From the cell containing the given text, extract its center point as (X, Y) coordinate. 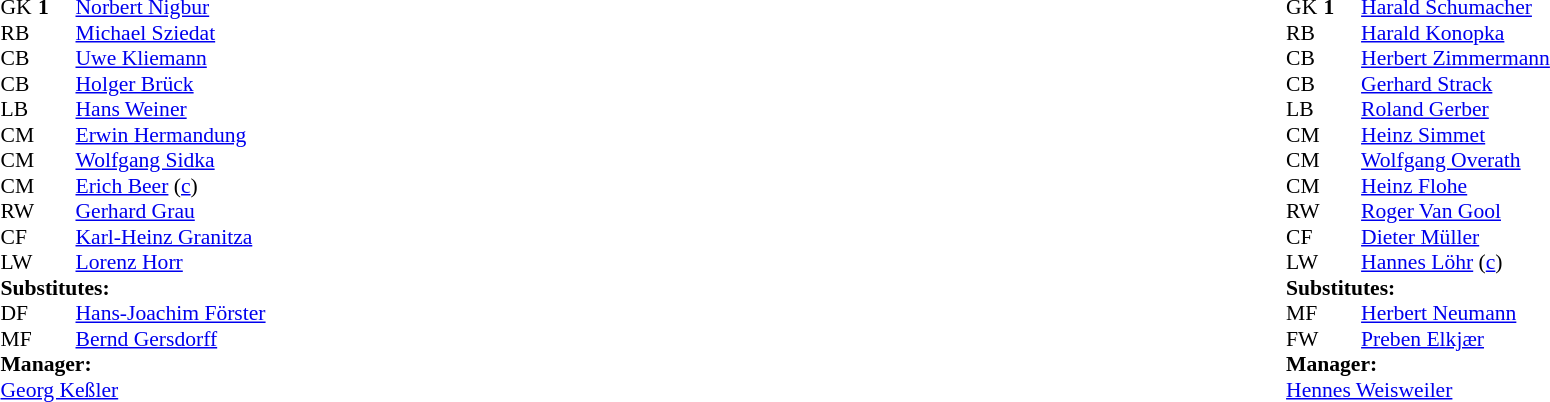
Wolfgang Overath (1456, 161)
Harald Konopka (1456, 33)
Lorenz Horr (171, 263)
Gerhard Grau (171, 211)
Erwin Hermandung (171, 135)
Heinz Simmet (1456, 135)
Herbert Neumann (1456, 313)
Karl-Heinz Granitza (171, 237)
Hans Weiner (171, 109)
DF (19, 313)
FW (1305, 339)
Hans-Joachim Förster (171, 313)
Holger Brück (171, 84)
Roland Gerber (1456, 109)
Heinz Flohe (1456, 186)
Hannes Löhr (c) (1456, 263)
Herbert Zimmermann (1456, 59)
Roger Van Gool (1456, 211)
Gerhard Strack (1456, 84)
Dieter Müller (1456, 237)
Wolfgang Sidka (171, 161)
Michael Sziedat (171, 33)
Preben Elkjær (1456, 339)
Bernd Gersdorff (171, 339)
Erich Beer (c) (171, 186)
Uwe Kliemann (171, 59)
